Find where the given text appears and provide that cell's center as [x, y] coordinate. 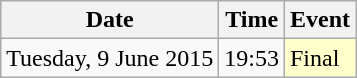
Tuesday, 9 June 2015 [110, 58]
Date [110, 20]
Final [320, 58]
Time [252, 20]
19:53 [252, 58]
Event [320, 20]
